Identify which cell holds the provided text, then report its [X, Y] central coordinate. 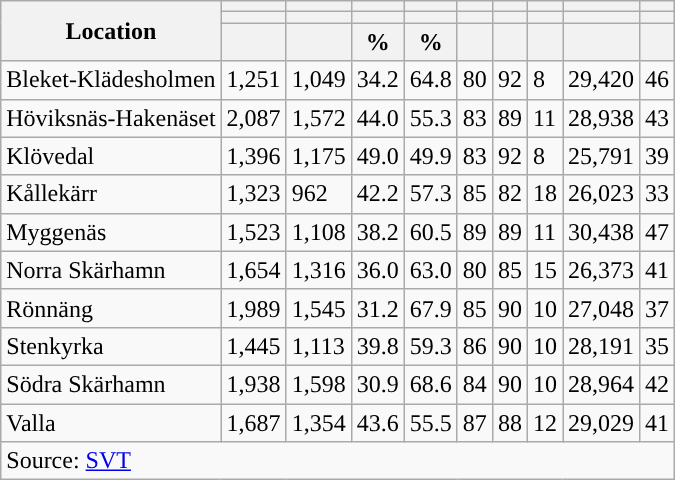
35 [658, 346]
1,323 [254, 194]
57.3 [430, 194]
30.9 [378, 384]
29,029 [602, 423]
15 [544, 270]
29,420 [602, 80]
Kållekärr [111, 194]
1,938 [254, 384]
Stenkyrka [111, 346]
1,598 [318, 384]
42.2 [378, 194]
1,108 [318, 232]
37 [658, 308]
1,049 [318, 80]
1,316 [318, 270]
2,087 [254, 118]
39.8 [378, 346]
Höviksnäs-Hakenäset [111, 118]
Norra Skärhamn [111, 270]
1,523 [254, 232]
26,023 [602, 194]
1,251 [254, 80]
27,048 [602, 308]
39 [658, 156]
Klövedal [111, 156]
Södra Skärhamn [111, 384]
36.0 [378, 270]
82 [510, 194]
1,354 [318, 423]
64.8 [430, 80]
Source: SVT [338, 461]
1,396 [254, 156]
67.9 [430, 308]
1,445 [254, 346]
59.3 [430, 346]
Rönnäng [111, 308]
28,938 [602, 118]
1,989 [254, 308]
86 [474, 346]
55.3 [430, 118]
1,545 [318, 308]
31.2 [378, 308]
1,654 [254, 270]
46 [658, 80]
28,964 [602, 384]
38.2 [378, 232]
87 [474, 423]
88 [510, 423]
63.0 [430, 270]
Myggenäs [111, 232]
68.6 [430, 384]
12 [544, 423]
49.0 [378, 156]
47 [658, 232]
Location [111, 31]
Valla [111, 423]
Bleket-Klädesholmen [111, 80]
962 [318, 194]
49.9 [430, 156]
44.0 [378, 118]
55.5 [430, 423]
84 [474, 384]
43 [658, 118]
43.6 [378, 423]
1,113 [318, 346]
18 [544, 194]
26,373 [602, 270]
34.2 [378, 80]
1,572 [318, 118]
33 [658, 194]
1,687 [254, 423]
1,175 [318, 156]
42 [658, 384]
28,191 [602, 346]
30,438 [602, 232]
25,791 [602, 156]
60.5 [430, 232]
